Locate the cell with the specified text and output its [X, Y] center coordinate. 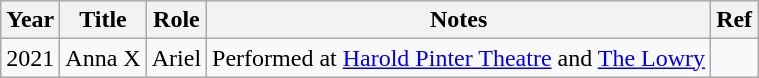
Year [30, 20]
Ariel [176, 58]
Anna X [103, 58]
Ref [734, 20]
Role [176, 20]
Title [103, 20]
Performed at Harold Pinter Theatre and The Lowry [459, 58]
Notes [459, 20]
2021 [30, 58]
